Search for the cell housing the specified text and yield its (x, y) center coordinate. 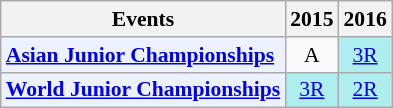
Asian Junior Championships (143, 55)
2R (366, 90)
2015 (312, 19)
Events (143, 19)
2016 (366, 19)
World Junior Championships (143, 90)
A (312, 55)
